Find where the given text appears and provide that cell's center as [x, y] coordinate. 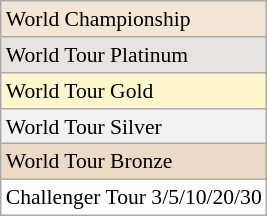
World Tour Bronze [134, 162]
World Tour Platinum [134, 55]
Challenger Tour 3/5/10/20/30 [134, 197]
World Tour Gold [134, 91]
World Championship [134, 19]
World Tour Silver [134, 126]
